Find where the given text appears and provide that cell's center as [x, y] coordinate. 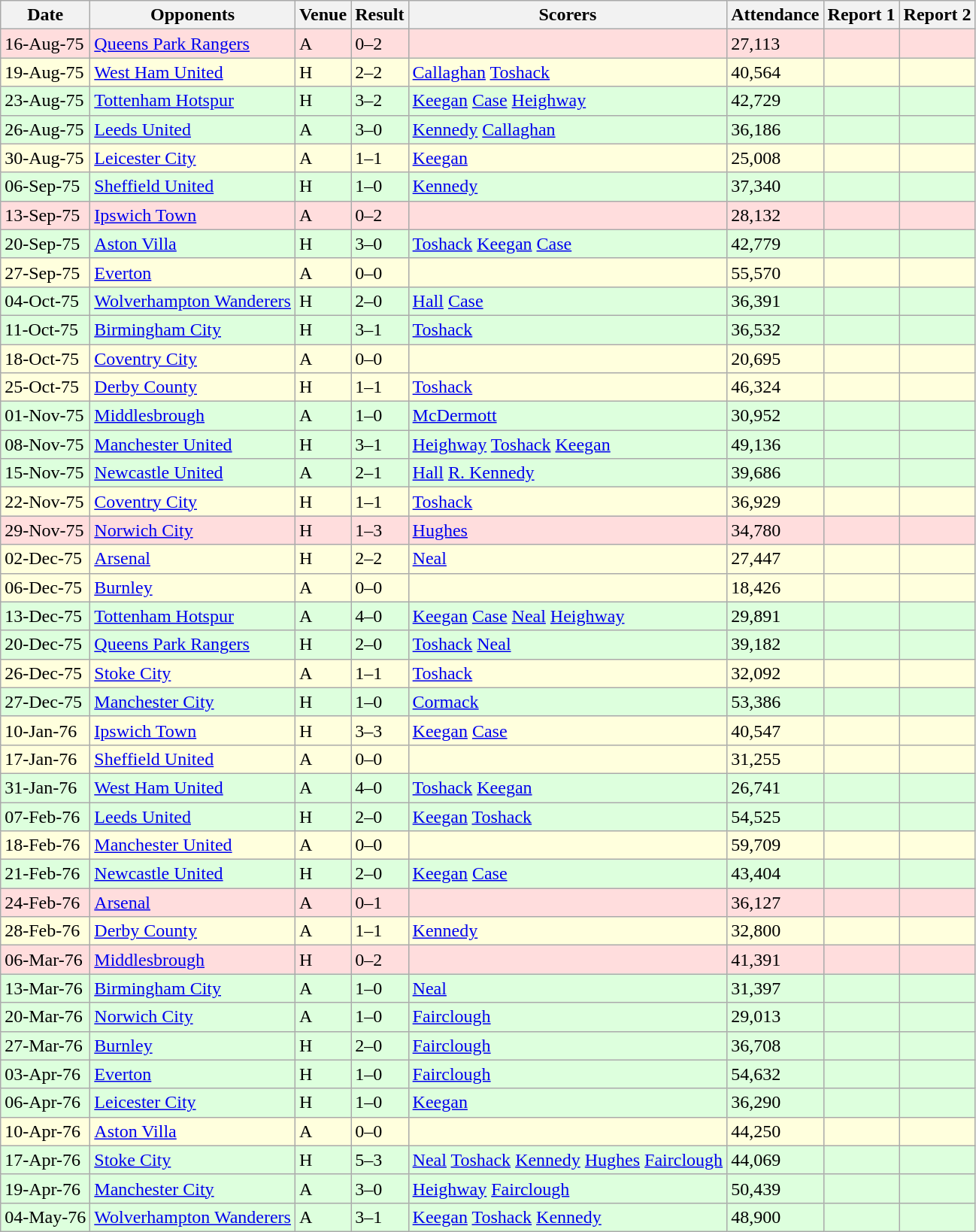
39,686 [775, 473]
28-Feb-76 [45, 931]
Toshack Keegan Case [568, 244]
26-Aug-75 [45, 129]
02-Dec-75 [45, 559]
59,709 [775, 845]
06-Mar-76 [45, 960]
37,340 [775, 187]
06-Apr-76 [45, 1103]
19-Apr-76 [45, 1188]
Keegan Toshack [568, 816]
Report 2 [937, 15]
Keegan Toshack Kennedy [568, 1217]
20-Dec-75 [45, 645]
44,250 [775, 1131]
10-Jan-76 [45, 730]
07-Feb-76 [45, 816]
Neal Toshack Kennedy Hughes Fairclough [568, 1160]
30-Aug-75 [45, 158]
18-Oct-75 [45, 359]
55,570 [775, 272]
39,182 [775, 645]
36,127 [775, 903]
19-Aug-75 [45, 72]
31,255 [775, 759]
53,386 [775, 702]
23-Aug-75 [45, 101]
20,695 [775, 359]
17-Jan-76 [45, 759]
25-Oct-75 [45, 387]
22-Nov-75 [45, 502]
27-Dec-75 [45, 702]
Attendance [775, 15]
42,729 [775, 101]
25,008 [775, 158]
44,069 [775, 1160]
Keegan Case Neal Heighway [568, 616]
Result [380, 15]
08-Nov-75 [45, 445]
32,800 [775, 931]
26,741 [775, 787]
Heighway Toshack Keegan [568, 445]
Date [45, 15]
Cormack [568, 702]
16-Aug-75 [45, 44]
Callaghan Toshack [568, 72]
36,532 [775, 329]
17-Apr-76 [45, 1160]
18,426 [775, 587]
Heighway Fairclough [568, 1188]
04-Oct-75 [45, 301]
31-Jan-76 [45, 787]
Opponents [192, 15]
54,632 [775, 1074]
49,136 [775, 445]
21-Feb-76 [45, 874]
54,525 [775, 816]
Toshack Neal [568, 645]
Report 1 [862, 15]
Hall R. Kennedy [568, 473]
36,708 [775, 1045]
40,547 [775, 730]
10-Apr-76 [45, 1131]
11-Oct-75 [45, 329]
29,891 [775, 616]
27,447 [775, 559]
Toshack Keegan [568, 787]
06-Dec-75 [45, 587]
1–3 [380, 530]
06-Sep-75 [45, 187]
24-Feb-76 [45, 903]
03-Apr-76 [45, 1074]
46,324 [775, 387]
13-Sep-75 [45, 215]
18-Feb-76 [45, 845]
Kennedy Callaghan [568, 129]
48,900 [775, 1217]
McDermott [568, 416]
31,397 [775, 988]
30,952 [775, 416]
27-Sep-75 [45, 272]
0–1 [380, 903]
Hall Case [568, 301]
Hughes [568, 530]
3–2 [380, 101]
3–3 [380, 730]
01-Nov-75 [45, 416]
36,391 [775, 301]
36,186 [775, 129]
41,391 [775, 960]
36,929 [775, 502]
36,290 [775, 1103]
Keegan Case Heighway [568, 101]
15-Nov-75 [45, 473]
2–1 [380, 473]
20-Mar-76 [45, 1017]
29-Nov-75 [45, 530]
34,780 [775, 530]
13-Dec-75 [45, 616]
Scorers [568, 15]
04-May-76 [45, 1217]
26-Dec-75 [45, 673]
42,779 [775, 244]
27-Mar-76 [45, 1045]
43,404 [775, 874]
5–3 [380, 1160]
Venue [323, 15]
13-Mar-76 [45, 988]
28,132 [775, 215]
50,439 [775, 1188]
32,092 [775, 673]
27,113 [775, 44]
29,013 [775, 1017]
20-Sep-75 [45, 244]
40,564 [775, 72]
